Determine the (X, Y) coordinate at the center of the cell enclosing the given text.  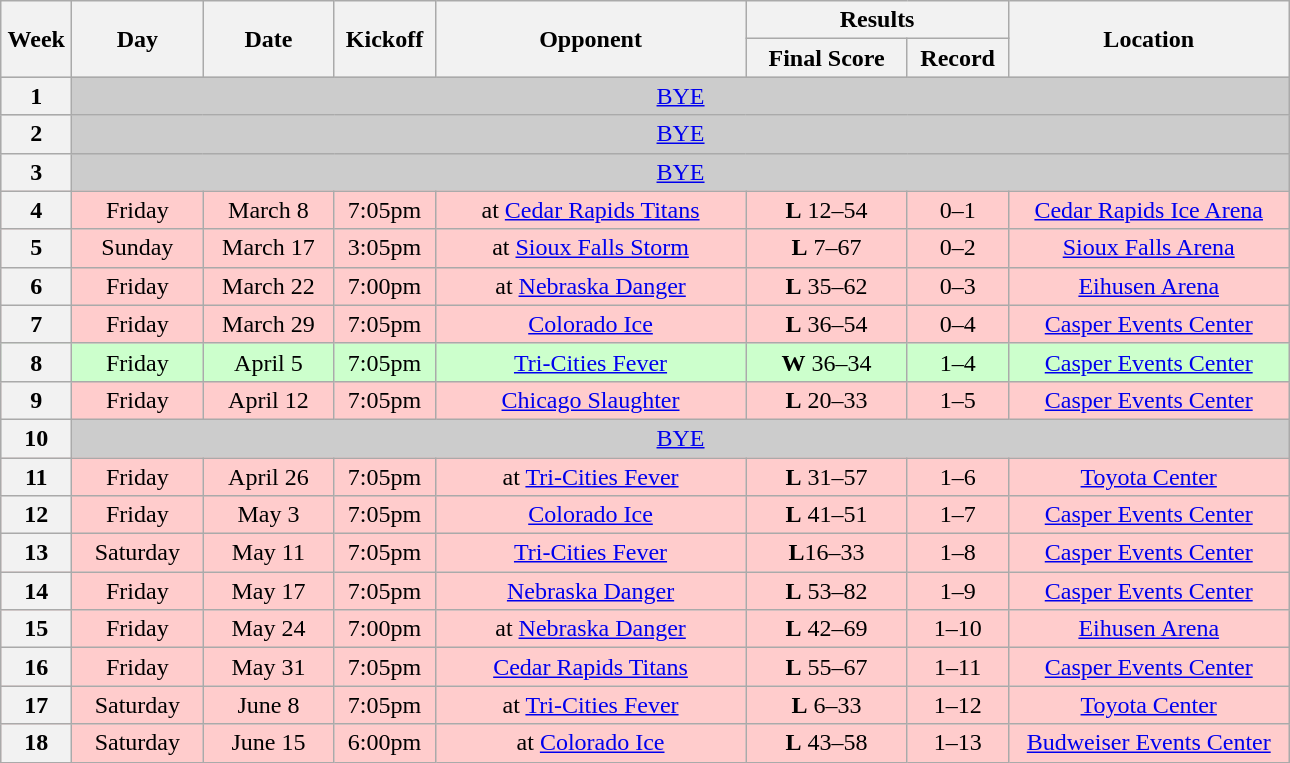
Chicago Slaughter (590, 400)
May 24 (268, 629)
March 17 (268, 248)
0–4 (958, 324)
L 31–57 (826, 477)
Budweiser Events Center (1148, 743)
Final Score (826, 58)
Cedar Rapids Titans (590, 667)
L 12–54 (826, 210)
L 7–67 (826, 248)
Sunday (138, 248)
5 (36, 248)
1–5 (958, 400)
Cedar Rapids Ice Arena (1148, 210)
Date (268, 39)
at Colorado Ice (590, 743)
L 20–33 (826, 400)
17 (36, 705)
11 (36, 477)
L 55–67 (826, 667)
L 6–33 (826, 705)
Location (1148, 39)
1–11 (958, 667)
4 (36, 210)
1–7 (958, 515)
L 43–58 (826, 743)
Week (36, 39)
12 (36, 515)
L 42–69 (826, 629)
L 41–51 (826, 515)
7 (36, 324)
0–1 (958, 210)
L 36–54 (826, 324)
2 (36, 134)
0–3 (958, 286)
1–12 (958, 705)
14 (36, 591)
1 (36, 96)
1–10 (958, 629)
May 31 (268, 667)
10 (36, 438)
Record (958, 58)
1–9 (958, 591)
16 (36, 667)
at Cedar Rapids Titans (590, 210)
1–13 (958, 743)
Results (877, 20)
March 29 (268, 324)
Nebraska Danger (590, 591)
3:05pm (384, 248)
May 11 (268, 553)
13 (36, 553)
June 8 (268, 705)
9 (36, 400)
Day (138, 39)
L 53–82 (826, 591)
8 (36, 362)
April 12 (268, 400)
3 (36, 172)
Sioux Falls Arena (1148, 248)
15 (36, 629)
at Sioux Falls Storm (590, 248)
L 35–62 (826, 286)
May 3 (268, 515)
W 36–34 (826, 362)
L16–33 (826, 553)
March 22 (268, 286)
1–4 (958, 362)
6:00pm (384, 743)
April 5 (268, 362)
May 17 (268, 591)
1–8 (958, 553)
April 26 (268, 477)
June 15 (268, 743)
Kickoff (384, 39)
0–2 (958, 248)
18 (36, 743)
6 (36, 286)
1–6 (958, 477)
March 8 (268, 210)
Opponent (590, 39)
